Search for the cell housing the specified text and yield its (X, Y) center coordinate. 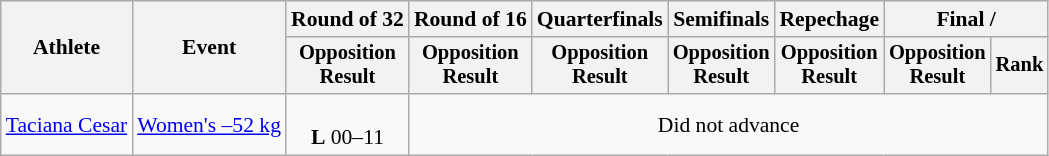
Taciana Cesar (66, 124)
Round of 16 (470, 19)
L 00–11 (348, 124)
Women's –52 kg (209, 124)
Athlete (66, 48)
Semifinals (722, 19)
Final / (966, 19)
Rank (1020, 66)
Did not advance (728, 124)
Repechage (829, 19)
Round of 32 (348, 19)
Quarterfinals (600, 19)
Event (209, 48)
